Scan for the cell matching the given text and deliver its (x, y) coordinate at center. 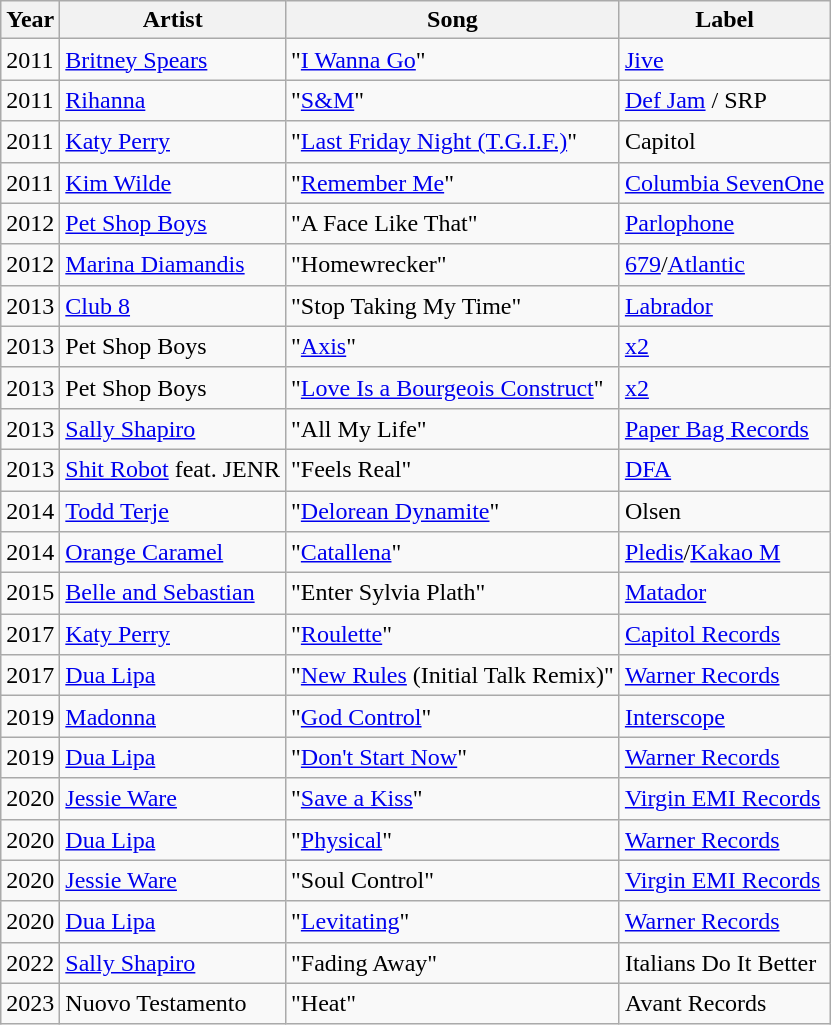
"Delorean Dynamite" (453, 510)
Jive (724, 60)
Parlophone (724, 224)
"Physical" (453, 840)
Pledis/Kakao M (724, 552)
Todd Terje (173, 510)
Kim Wilde (173, 182)
"Last Friday Night (T.G.I.F.)" (453, 142)
"A Face Like That" (453, 224)
Label (724, 20)
Capitol (724, 142)
DFA (724, 470)
"Soul Control" (453, 880)
"New Rules (Initial Talk Remix)" (453, 676)
Song (453, 20)
"Stop Taking My Time" (453, 306)
"Roulette" (453, 634)
"Don't Start Now" (453, 758)
Capitol Records (724, 634)
Britney Spears (173, 60)
Italians Do It Better (724, 962)
"S&M" (453, 100)
Year (30, 20)
Rihanna (173, 100)
Nuovo Testamento (173, 1004)
Orange Caramel (173, 552)
2023 (30, 1004)
"Homewrecker" (453, 264)
"God Control" (453, 716)
"Levitating" (453, 922)
Matador (724, 594)
Def Jam / SRP (724, 100)
"Feels Real" (453, 470)
Marina Diamandis (173, 264)
"Save a Kiss" (453, 798)
Interscope (724, 716)
Columbia SevenOne (724, 182)
Madonna (173, 716)
"All My Life" (453, 428)
679/Atlantic (724, 264)
"Heat" (453, 1004)
"Axis" (453, 346)
"Love Is a Bourgeois Construct" (453, 388)
Paper Bag Records (724, 428)
"Enter Sylvia Plath" (453, 594)
Labrador (724, 306)
Olsen (724, 510)
"Remember Me" (453, 182)
Shit Robot feat. JENR (173, 470)
2015 (30, 594)
"Fading Away" (453, 962)
Artist (173, 20)
Belle and Sebastian (173, 594)
Club 8 (173, 306)
"I Wanna Go" (453, 60)
"Catallena" (453, 552)
2022 (30, 962)
Avant Records (724, 1004)
